Capture the cell that displays the provided text and extract its (x, y) central coordinate. 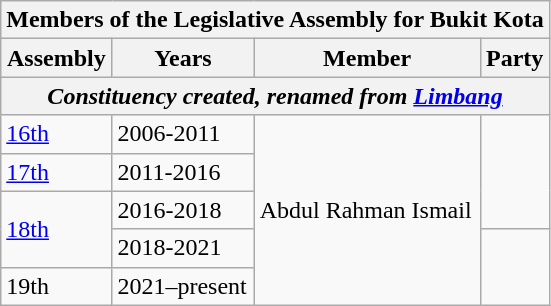
Abdul Rahman Ismail (367, 210)
2011-2016 (183, 172)
2016-2018 (183, 210)
2018-2021 (183, 248)
17th (56, 172)
19th (56, 286)
Members of the Legislative Assembly for Bukit Kota (276, 20)
Years (183, 58)
Assembly (56, 58)
2021–present (183, 286)
16th (56, 134)
Constituency created, renamed from Limbang (276, 96)
Party (514, 58)
18th (56, 229)
Member (367, 58)
2006-2011 (183, 134)
